Extract the [X, Y] coordinate from the center of the cell holding the provided text.  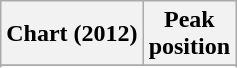
Peakposition [189, 34]
Chart (2012) [72, 34]
